Output the (X, Y) coordinate of the center of the cell containing the given text.  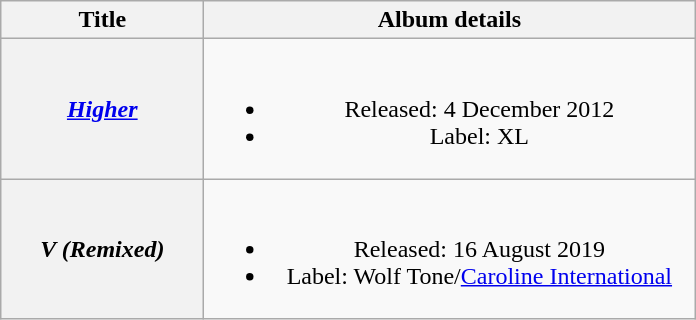
V (Remixed) (102, 249)
Released: 16 August 2019Label: Wolf Tone/Caroline International (450, 249)
Title (102, 20)
Higher (102, 109)
Album details (450, 20)
Released: 4 December 2012Label: XL (450, 109)
